Capture the cell that displays the provided text and extract its [x, y] central coordinate. 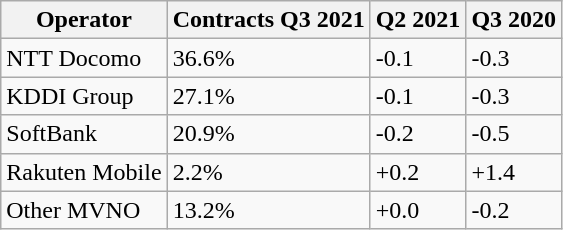
KDDI Group [84, 96]
+0.2 [418, 172]
+0.0 [418, 210]
Q3 2020 [514, 20]
Operator [84, 20]
SoftBank [84, 134]
Q2 2021 [418, 20]
2.2% [268, 172]
+1.4 [514, 172]
Rakuten Mobile [84, 172]
13.2% [268, 210]
20.9% [268, 134]
Contracts Q3 2021 [268, 20]
NTT Docomo [84, 58]
Other MVNO [84, 210]
27.1% [268, 96]
-0.5 [514, 134]
36.6% [268, 58]
